Find where the given text appears and provide that cell's center as [x, y] coordinate. 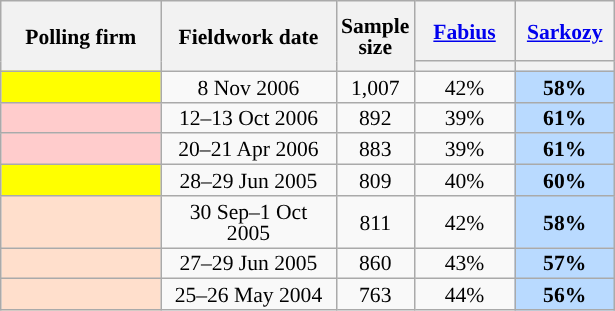
12–13 Oct 2006 [248, 118]
892 [375, 118]
30 Sep–1 Oct 2005 [248, 222]
43% [464, 264]
60% [565, 180]
811 [375, 222]
860 [375, 264]
Polling firm [81, 36]
56% [565, 294]
8 Nov 2006 [248, 86]
Samplesize [375, 36]
Fabius [464, 31]
Sarkozy [565, 31]
883 [375, 150]
1,007 [375, 86]
57% [565, 264]
28–29 Jun 2005 [248, 180]
763 [375, 294]
20–21 Apr 2006 [248, 150]
40% [464, 180]
809 [375, 180]
27–29 Jun 2005 [248, 264]
44% [464, 294]
25–26 May 2004 [248, 294]
Fieldwork date [248, 36]
